Locate the cell with the specified text and output its [X, Y] center coordinate. 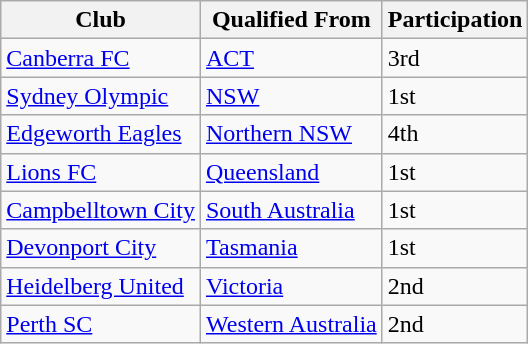
Tasmania [291, 248]
4th [455, 134]
Canberra FC [101, 58]
South Australia [291, 210]
Perth SC [101, 324]
Participation [455, 20]
NSW [291, 96]
3rd [455, 58]
Lions FC [101, 172]
Club [101, 20]
Heidelberg United [101, 286]
Devonport City [101, 248]
Sydney Olympic [101, 96]
Northern NSW [291, 134]
Qualified From [291, 20]
Queensland [291, 172]
ACT [291, 58]
Western Australia [291, 324]
Campbelltown City [101, 210]
Edgeworth Eagles [101, 134]
Victoria [291, 286]
